Scan for the cell matching the given text and deliver its (x, y) coordinate at center. 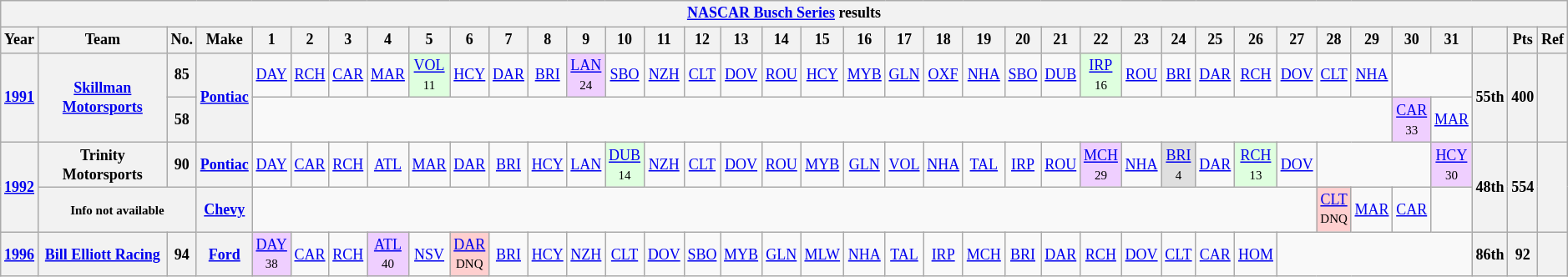
4 (388, 40)
Pts (1523, 40)
LAN (586, 164)
DUB (1060, 75)
23 (1141, 40)
ATL (388, 164)
No. (182, 40)
Chevy (224, 209)
DAY38 (271, 254)
DUB14 (625, 164)
2 (310, 40)
Team (102, 40)
ATL40 (388, 254)
85 (182, 75)
3 (348, 40)
22 (1101, 40)
55th (1490, 97)
17 (904, 40)
IRP16 (1101, 75)
1 (271, 40)
90 (182, 164)
15 (822, 40)
5 (429, 40)
NASCAR Busch Series results (784, 13)
Ford (224, 254)
Trinity Motorsports (102, 164)
16 (864, 40)
26 (1256, 40)
MLW (822, 254)
19 (984, 40)
VOL11 (429, 75)
1996 (20, 254)
554 (1523, 187)
29 (1372, 40)
DARDNQ (469, 254)
8 (548, 40)
OXF (943, 75)
LAN24 (586, 75)
9 (586, 40)
12 (702, 40)
Skillman Motorsports (102, 97)
25 (1216, 40)
6 (469, 40)
21 (1060, 40)
Bill Elliott Racing (102, 254)
24 (1179, 40)
BRI4 (1179, 164)
HOM (1256, 254)
CLTDNQ (1334, 209)
1991 (20, 97)
NSV (429, 254)
20 (1023, 40)
Year (20, 40)
94 (182, 254)
28 (1334, 40)
7 (509, 40)
1992 (20, 187)
30 (1412, 40)
400 (1523, 97)
18 (943, 40)
10 (625, 40)
MCH (984, 254)
MCH29 (1101, 164)
92 (1523, 254)
HCY30 (1452, 164)
58 (182, 120)
27 (1297, 40)
11 (664, 40)
CAR33 (1412, 120)
14 (781, 40)
RCH13 (1256, 164)
Ref (1553, 40)
Make (224, 40)
86th (1490, 254)
Info not available (117, 209)
13 (741, 40)
48th (1490, 187)
VOL (904, 164)
31 (1452, 40)
